Pinpoint the cell where the given text exists, returning its (x, y) midpoint coordinate. 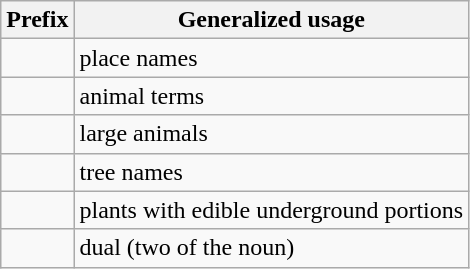
tree names (272, 172)
large animals (272, 134)
plants with edible underground portions (272, 210)
animal terms (272, 96)
Generalized usage (272, 20)
dual (two of the noun) (272, 248)
place names (272, 58)
Prefix (38, 20)
